Provide the [x, y] coordinate of the cell's center where the given text is located.  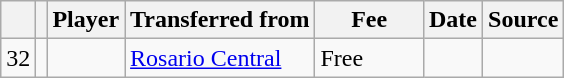
Source [524, 20]
Rosario Central [220, 58]
Transferred from [220, 20]
32 [18, 58]
Fee [370, 20]
Player [86, 20]
Date [452, 20]
Free [370, 58]
